Locate the cell with the specified text and output its (X, Y) center coordinate. 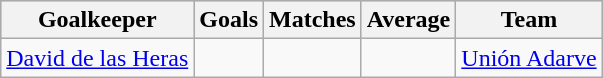
Team (529, 20)
Average (408, 20)
Goalkeeper (98, 20)
Matches (313, 20)
Goals (229, 20)
David de las Heras (98, 58)
Unión Adarve (529, 58)
